From the cell containing the given text, extract its center point as (X, Y) coordinate. 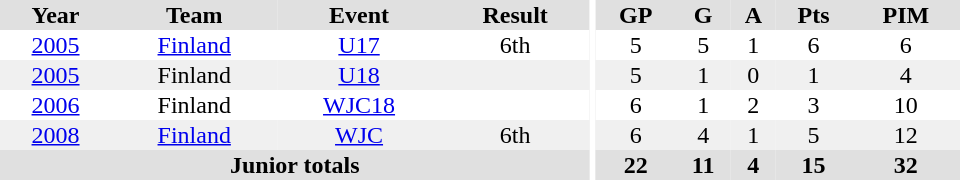
Year (56, 15)
32 (906, 165)
12 (906, 135)
22 (636, 165)
WJC18 (358, 105)
GP (636, 15)
PIM (906, 15)
U18 (358, 75)
Pts (813, 15)
0 (753, 75)
15 (813, 165)
A (753, 15)
Junior totals (295, 165)
Team (194, 15)
2 (753, 105)
11 (703, 165)
10 (906, 105)
Event (358, 15)
2006 (56, 105)
3 (813, 105)
G (703, 15)
Result (516, 15)
2008 (56, 135)
WJC (358, 135)
U17 (358, 45)
